Find where the given text appears and provide that cell's center as [x, y] coordinate. 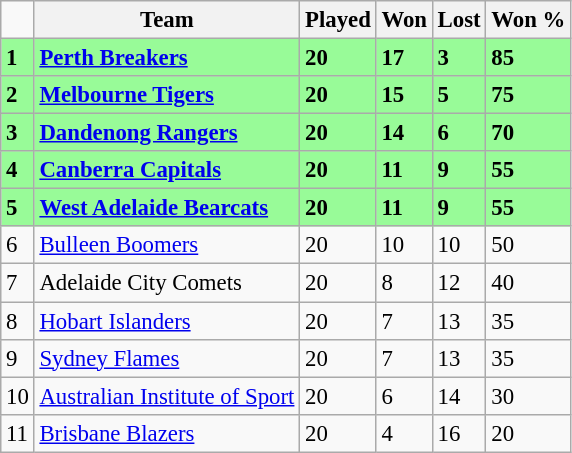
Won % [528, 20]
75 [528, 95]
Won [404, 20]
17 [404, 58]
2 [18, 95]
50 [528, 245]
Sydney Flames [167, 358]
Melbourne Tigers [167, 95]
Dandenong Rangers [167, 133]
Australian Institute of Sport [167, 396]
70 [528, 133]
Bulleen Boomers [167, 245]
12 [459, 283]
1 [18, 58]
Lost [459, 20]
Brisbane Blazers [167, 433]
40 [528, 283]
West Adelaide Bearcats [167, 208]
85 [528, 58]
Team [167, 20]
Canberra Capitals [167, 170]
Played [338, 20]
Perth Breakers [167, 58]
30 [528, 396]
16 [459, 433]
Hobart Islanders [167, 321]
15 [404, 95]
Adelaide City Comets [167, 283]
